Provide the (x, y) coordinate of the cell's center where the given text is located.  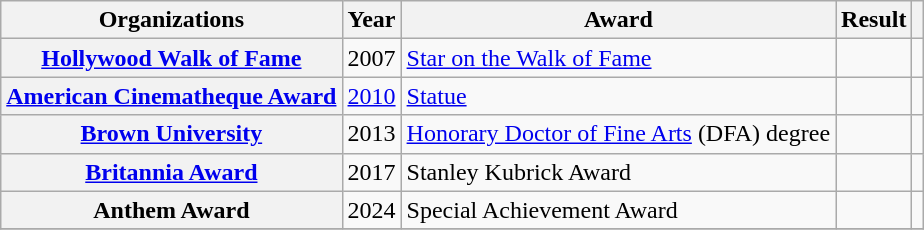
2013 (372, 134)
Star on the Walk of Fame (618, 58)
Organizations (172, 20)
2017 (372, 172)
Award (618, 20)
2010 (372, 96)
Special Achievement Award (618, 210)
Year (372, 20)
Britannia Award (172, 172)
American Cinematheque Award (172, 96)
2007 (372, 58)
Brown University (172, 134)
Honorary Doctor of Fine Arts (DFA) degree (618, 134)
Result (874, 20)
Anthem Award (172, 210)
Hollywood Walk of Fame (172, 58)
Statue (618, 96)
Stanley Kubrick Award (618, 172)
2024 (372, 210)
